Extract the (x, y) coordinate from the center of the cell holding the provided text.  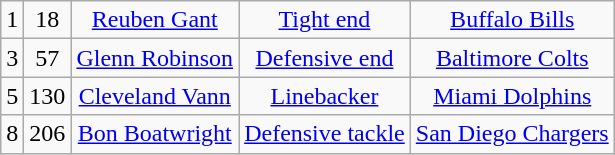
Glenn Robinson (155, 58)
San Diego Chargers (512, 134)
3 (12, 58)
Buffalo Bills (512, 20)
206 (48, 134)
Cleveland Vann (155, 96)
130 (48, 96)
Baltimore Colts (512, 58)
1 (12, 20)
8 (12, 134)
5 (12, 96)
Defensive end (325, 58)
Linebacker (325, 96)
Reuben Gant (155, 20)
Bon Boatwright (155, 134)
Miami Dolphins (512, 96)
18 (48, 20)
57 (48, 58)
Tight end (325, 20)
Defensive tackle (325, 134)
